Search for the cell housing the specified text and yield its (X, Y) center coordinate. 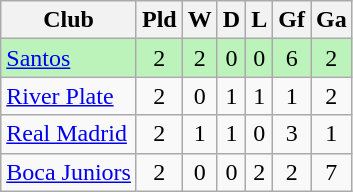
Ga (331, 20)
6 (292, 58)
7 (331, 172)
D (231, 20)
Santos (69, 58)
River Plate (69, 96)
Gf (292, 20)
Club (69, 20)
L (260, 20)
3 (292, 134)
Real Madrid (69, 134)
Pld (159, 20)
W (200, 20)
Boca Juniors (69, 172)
